Return [X, Y] of the center of cell containing provided text 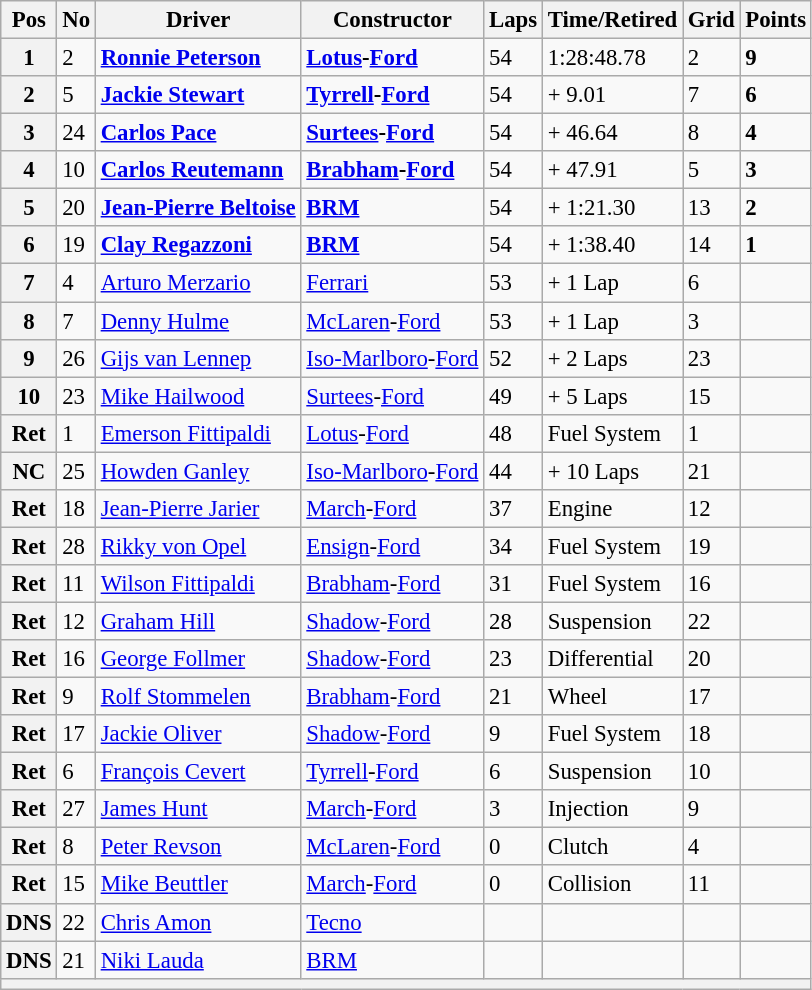
+ 1:38.40 [612, 245]
Chris Amon [198, 922]
+ 10 Laps [612, 471]
Wheel [612, 697]
Emerson Fittipaldi [198, 433]
+ 47.91 [612, 170]
+ 9.01 [612, 95]
27 [76, 809]
Jackie Stewart [198, 95]
Niki Lauda [198, 960]
Peter Revson [198, 847]
Time/Retired [612, 20]
George Follmer [198, 659]
+ 5 Laps [612, 396]
Arturo Merzario [198, 283]
Mike Hailwood [198, 396]
Grid [712, 20]
Injection [612, 809]
14 [712, 245]
44 [514, 471]
1:28:48.78 [612, 58]
Jackie Oliver [198, 734]
Gijs van Lennep [198, 358]
Engine [612, 509]
Carlos Reutemann [198, 170]
+ 46.64 [612, 133]
Ensign-Ford [392, 546]
Points [776, 20]
13 [712, 208]
Rolf Stommelen [198, 697]
François Cevert [198, 772]
Clutch [612, 847]
Differential [612, 659]
Ronnie Peterson [198, 58]
NC [29, 471]
Ferrari [392, 283]
+ 2 Laps [612, 358]
52 [514, 358]
Mike Beuttler [198, 885]
+ 1:21.30 [612, 208]
34 [514, 546]
Jean-Pierre Beltoise [198, 208]
Collision [612, 885]
Rikky von Opel [198, 546]
Clay Regazzoni [198, 245]
24 [76, 133]
31 [514, 584]
Howden Ganley [198, 471]
49 [514, 396]
Jean-Pierre Jarier [198, 509]
Pos [29, 20]
James Hunt [198, 809]
Wilson Fittipaldi [198, 584]
Carlos Pace [198, 133]
Graham Hill [198, 621]
37 [514, 509]
25 [76, 471]
Driver [198, 20]
No [76, 20]
Tecno [392, 922]
26 [76, 358]
48 [514, 433]
Constructor [392, 20]
Laps [514, 20]
Denny Hulme [198, 321]
